Extract the [x, y] coordinate from the center of the cell holding the provided text.  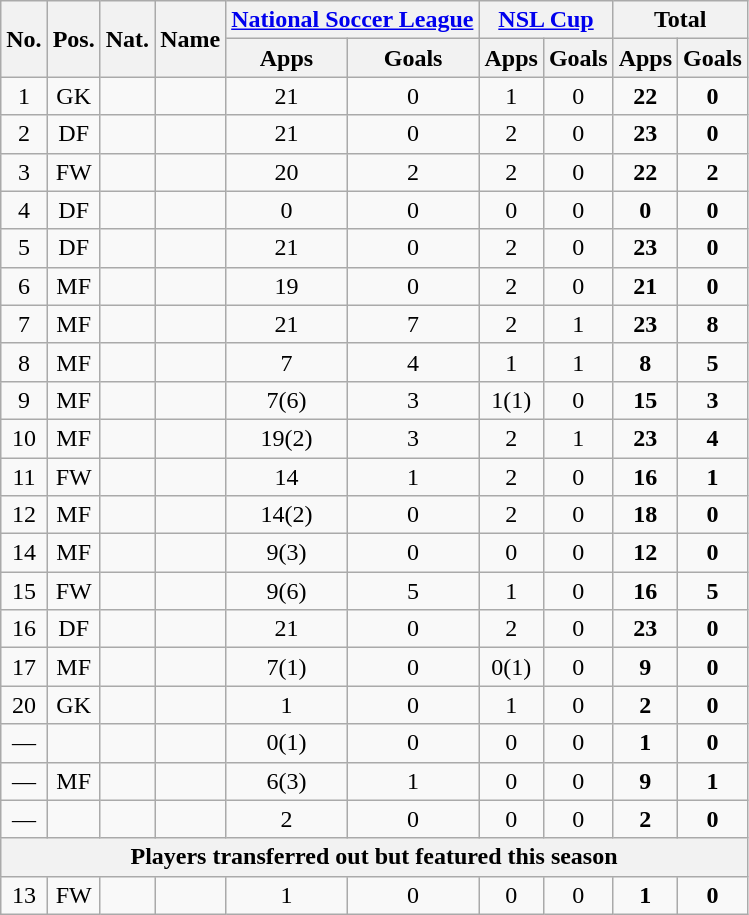
17 [24, 667]
No. [24, 39]
11 [24, 477]
6 [24, 286]
1(1) [511, 400]
7(1) [287, 667]
6(3) [287, 781]
13 [24, 895]
7(6) [287, 400]
Total [680, 20]
9(6) [287, 591]
National Soccer League [352, 20]
Name [190, 39]
9(3) [287, 553]
10 [24, 438]
19 [287, 286]
Pos. [74, 39]
14(2) [287, 515]
Players transferred out but featured this season [374, 857]
Nat. [127, 39]
18 [645, 515]
NSL Cup [546, 20]
19(2) [287, 438]
